Determine the [X, Y] coordinate at the center of the cell enclosing the given text.  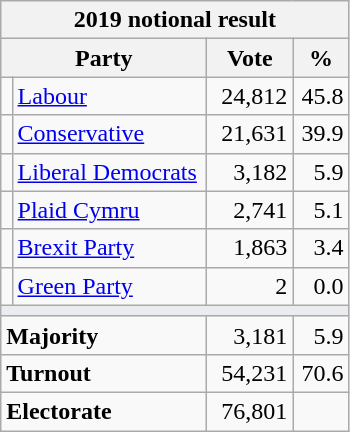
45.8 [321, 96]
Vote [250, 58]
Plaid Cymru [110, 210]
Green Party [110, 286]
3.4 [321, 248]
5.1 [321, 210]
Majority [104, 335]
39.9 [321, 134]
21,631 [250, 134]
Brexit Party [110, 248]
3,181 [250, 335]
2 [250, 286]
% [321, 58]
1,863 [250, 248]
2,741 [250, 210]
Electorate [104, 411]
2019 notional result [175, 20]
Turnout [104, 373]
0.0 [321, 286]
Labour [110, 96]
3,182 [250, 172]
76,801 [250, 411]
Conservative [110, 134]
Party [104, 58]
Liberal Democrats [110, 172]
54,231 [250, 373]
24,812 [250, 96]
70.6 [321, 373]
